Return the [X, Y] coordinate for the center point of the cell that contains the specified text.  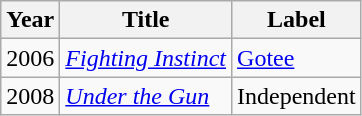
Gotee [297, 58]
2006 [30, 58]
Fighting Instinct [146, 58]
Year [30, 20]
Under the Gun [146, 96]
Label [297, 20]
Independent [297, 96]
2008 [30, 96]
Title [146, 20]
